Determine the (X, Y) coordinate at the center of the cell enclosing the given text.  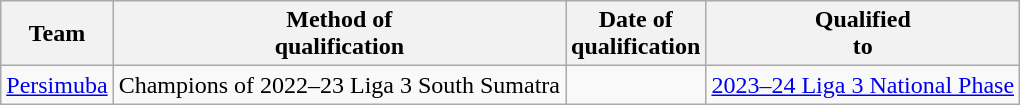
Champions of 2022–23 Liga 3 South Sumatra (339, 85)
2023–24 Liga 3 National Phase (863, 85)
Team (57, 34)
Persimuba (57, 85)
Date of qualification (636, 34)
Method of qualification (339, 34)
Qualified to (863, 34)
